Pinpoint the cell where the given text exists, returning its [X, Y] midpoint coordinate. 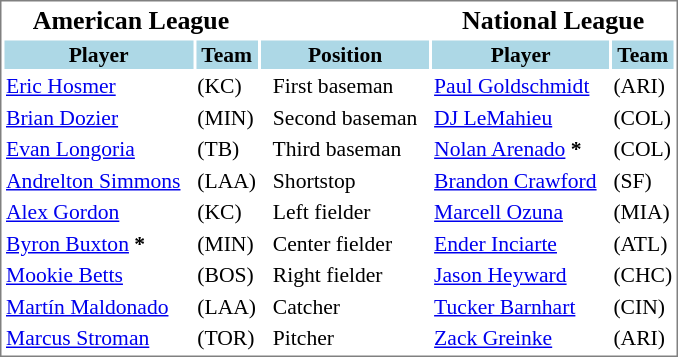
(TOR) [227, 338]
Marcell Ozuna [521, 212]
Right fielder [346, 275]
Nolan Arenado * [521, 149]
(SF) [643, 180]
Brian Dozier [98, 118]
Mookie Betts [98, 275]
Evan Longoria [98, 149]
(MIA) [643, 212]
Pitcher [346, 338]
Jason Heyward [521, 275]
Byron Buxton * [98, 244]
Marcus Stroman [98, 338]
Center fielder [346, 244]
Ender Inciarte [521, 244]
Shortstop [346, 180]
Brandon Crawford [521, 180]
Second baseman [346, 118]
(BOS) [227, 275]
Martín Maldonado [98, 306]
Tucker Barnhart [521, 306]
(CHC) [643, 275]
Eric Hosmer [98, 86]
Catcher [346, 306]
First baseman [346, 86]
Andrelton Simmons [98, 180]
Position [346, 54]
(CIN) [643, 306]
Left fielder [346, 212]
(TB) [227, 149]
American League [130, 20]
Paul Goldschmidt [521, 86]
(ATL) [643, 244]
Alex Gordon [98, 212]
Third baseman [346, 149]
DJ LeMahieu [521, 118]
Zack Greinke [521, 338]
National League [554, 20]
